Determine the [x, y] coordinate at the center of the cell enclosing the given text.  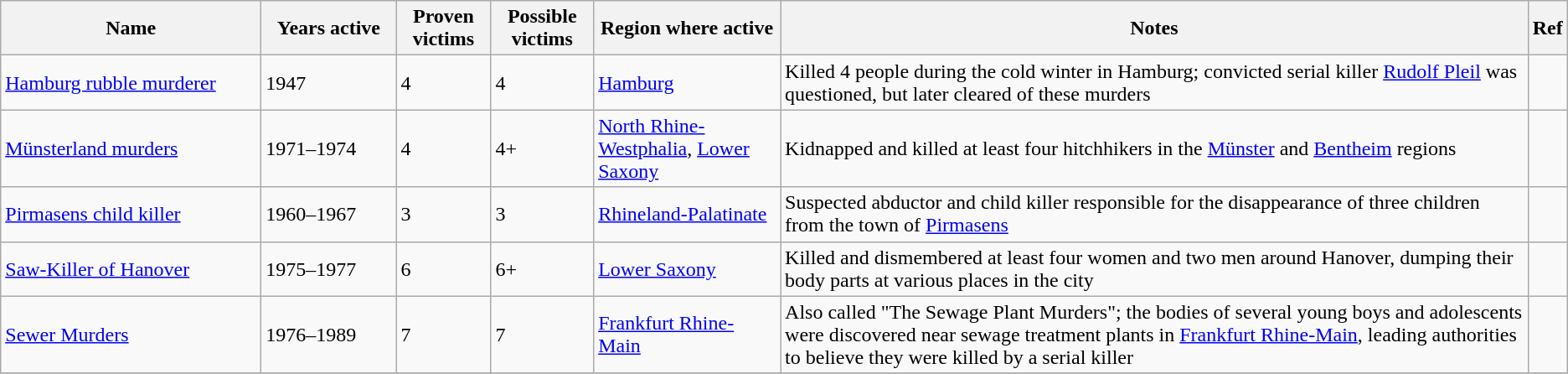
1960–1967 [328, 215]
Rhineland-Palatinate [687, 215]
Kidnapped and killed at least four hitchhikers in the Münster and Bentheim regions [1154, 148]
Münsterland murders [131, 148]
Killed and dismembered at least four women and two men around Hanover, dumping their body parts at various places in the city [1154, 268]
Frankfurt Rhine-Main [687, 335]
Saw-Killer of Hanover [131, 268]
Region where active [687, 29]
1976–1989 [328, 335]
Hamburg [687, 82]
Years active [328, 29]
4+ [543, 148]
Lower Saxony [687, 268]
Sewer Murders [131, 335]
1947 [328, 82]
Name [131, 29]
Suspected abductor and child killer responsible for the disappearance of three children from the town of Pirmasens [1154, 215]
6 [444, 268]
Proven victims [444, 29]
Hamburg rubble murderer [131, 82]
6+ [543, 268]
Pirmasens child killer [131, 215]
1975–1977 [328, 268]
North Rhine-Westphalia, Lower Saxony [687, 148]
1971–1974 [328, 148]
Possible victims [543, 29]
Ref [1548, 29]
Killed 4 people during the cold winter in Hamburg; convicted serial killer Rudolf Pleil was questioned, but later cleared of these murders [1154, 82]
Notes [1154, 29]
